Locate the cell with the specified text and output its [X, Y] center coordinate. 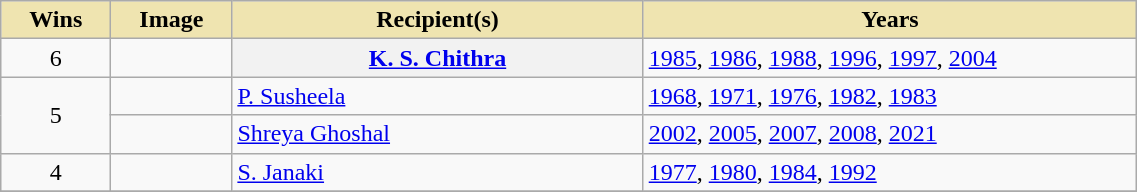
4 [56, 172]
5 [56, 115]
Wins [56, 20]
Years [890, 20]
1968, 1971, 1976, 1982, 1983 [890, 96]
Recipient(s) [438, 20]
Shreya Ghoshal [438, 134]
K. S. Chithra [438, 58]
Image [172, 20]
1977, 1980, 1984, 1992 [890, 172]
S. Janaki [438, 172]
6 [56, 58]
P. Susheela [438, 96]
1985, 1986, 1988, 1996, 1997, 2004 [890, 58]
2002, 2005, 2007, 2008, 2021 [890, 134]
